Search for the cell housing the specified text and yield its (x, y) center coordinate. 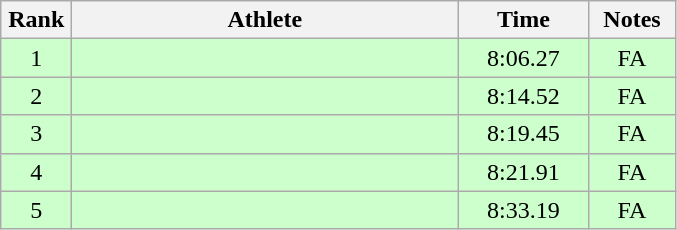
Rank (36, 20)
Athlete (265, 20)
4 (36, 172)
5 (36, 210)
8:21.91 (524, 172)
3 (36, 134)
1 (36, 58)
8:19.45 (524, 134)
8:14.52 (524, 96)
Time (524, 20)
Notes (632, 20)
8:06.27 (524, 58)
2 (36, 96)
8:33.19 (524, 210)
